Extract the (X, Y) coordinate from the center of the cell holding the provided text.  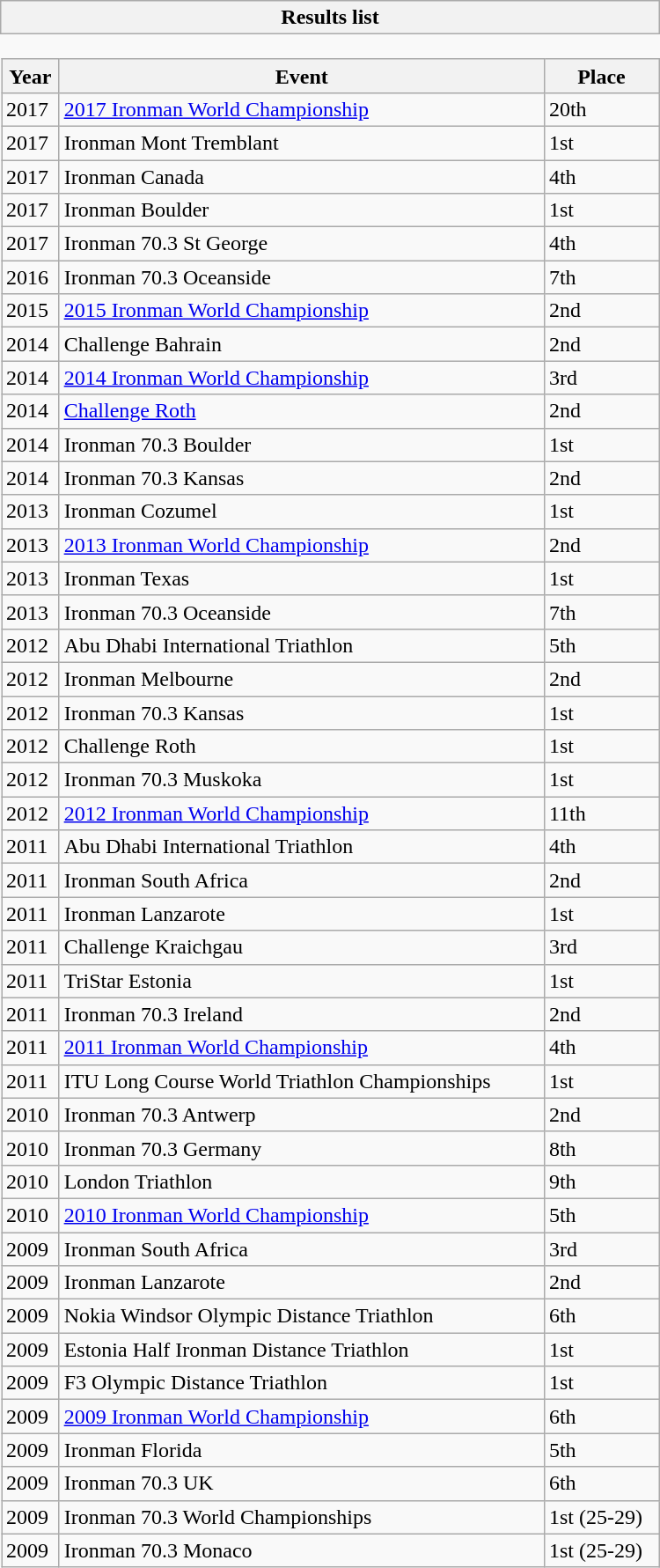
11th (601, 813)
2012 Ironman World Championship (301, 813)
Challenge Bahrain (301, 344)
2016 (31, 277)
2015 Ironman World Championship (301, 311)
2009 Ironman World Championship (301, 1417)
London Triathlon (301, 1182)
Ironman 70.3 St George (301, 244)
8th (601, 1148)
Ironman 70.3 Germany (301, 1148)
Ironman 70.3 Ireland (301, 1014)
Ironman Canada (301, 177)
Ironman Boulder (301, 210)
9th (601, 1182)
Place (601, 76)
ITU Long Course World Triathlon Championships (301, 1081)
Year (31, 76)
Ironman 70.3 UK (301, 1483)
Ironman 70.3 Monaco (301, 1550)
Ironman 70.3 Muskoka (301, 780)
2013 Ironman World Championship (301, 545)
Ironman Texas (301, 578)
20th (601, 109)
2014 Ironman World Championship (301, 378)
Ironman Florida (301, 1450)
2015 (31, 311)
Nokia Windsor Olympic Distance Triathlon (301, 1316)
2010 Ironman World Championship (301, 1215)
Challenge Kraichgau (301, 947)
TriStar Estonia (301, 981)
2017 Ironman World Championship (301, 109)
Estonia Half Ironman Distance Triathlon (301, 1350)
Event (301, 76)
2011 Ironman World Championship (301, 1048)
F3 Olympic Distance Triathlon (301, 1383)
Ironman Cozumel (301, 512)
Ironman Melbourne (301, 679)
Results list (330, 18)
Ironman 70.3 Boulder (301, 445)
Ironman 70.3 World Championships (301, 1517)
Ironman Mont Tremblant (301, 143)
Ironman 70.3 Antwerp (301, 1115)
